Scan for the cell matching the given text and deliver its [X, Y] coordinate at center. 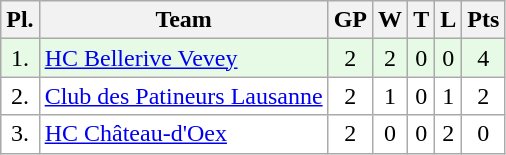
4 [484, 58]
Club des Patineurs Lausanne [184, 96]
Pl. [20, 20]
Team [184, 20]
Pts [484, 20]
3. [20, 134]
HC Bellerive Vevey [184, 58]
W [390, 20]
GP [350, 20]
T [422, 20]
HC Château-d'Oex [184, 134]
L [448, 20]
1. [20, 58]
2. [20, 96]
